Scan for the cell matching the given text and deliver its [X, Y] coordinate at center. 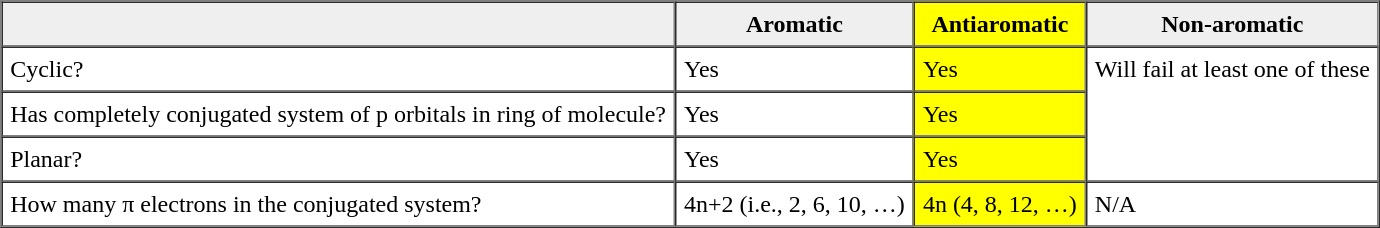
N/A [1232, 204]
4n (4, 8, 12, …) [1000, 204]
Non-aromatic [1232, 24]
Has completely conjugated system of p orbitals in ring of molecule? [338, 114]
Cyclic? [338, 68]
Will fail at least one of these [1232, 114]
Planar? [338, 158]
Aromatic [794, 24]
How many π electrons in the conjugated system? [338, 204]
4n+2 (i.e., 2, 6, 10, …) [794, 204]
Antiaromatic [1000, 24]
